Return the (X, Y) coordinate for the center point of the cell that contains the specified text.  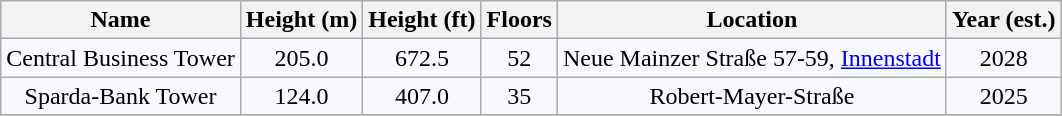
Floors (519, 20)
407.0 (422, 96)
Year (est.) (1004, 20)
Name (121, 20)
Robert-Mayer-Straße (752, 96)
52 (519, 58)
Height (m) (301, 20)
205.0 (301, 58)
Height (ft) (422, 20)
124.0 (301, 96)
35 (519, 96)
672.5 (422, 58)
2025 (1004, 96)
Sparda-Bank Tower (121, 96)
Central Business Tower (121, 58)
2028 (1004, 58)
Location (752, 20)
Neue Mainzer Straße 57-59, Innenstadt (752, 58)
